Detect which cell encompasses the target text, then output its (X, Y) center coordinate. 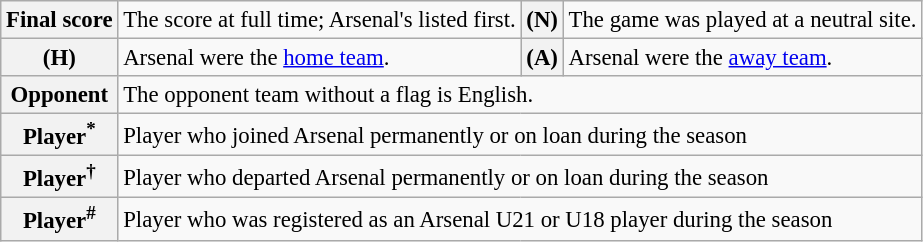
Player# (60, 219)
(N) (542, 20)
The game was played at a neutral site. (742, 20)
Player who joined Arsenal permanently or on loan during the season (520, 135)
The opponent team without a flag is English. (520, 95)
(H) (60, 58)
(A) (542, 58)
The score at full time; Arsenal's listed first. (320, 20)
Opponent (60, 95)
Final score (60, 20)
Player who departed Arsenal permanently or on loan during the season (520, 177)
Player† (60, 177)
Arsenal were the home team. (320, 58)
Player who was registered as an Arsenal U21 or U18 player during the season (520, 219)
Player* (60, 135)
Arsenal were the away team. (742, 58)
